Locate the cell with the specified text and output its [X, Y] center coordinate. 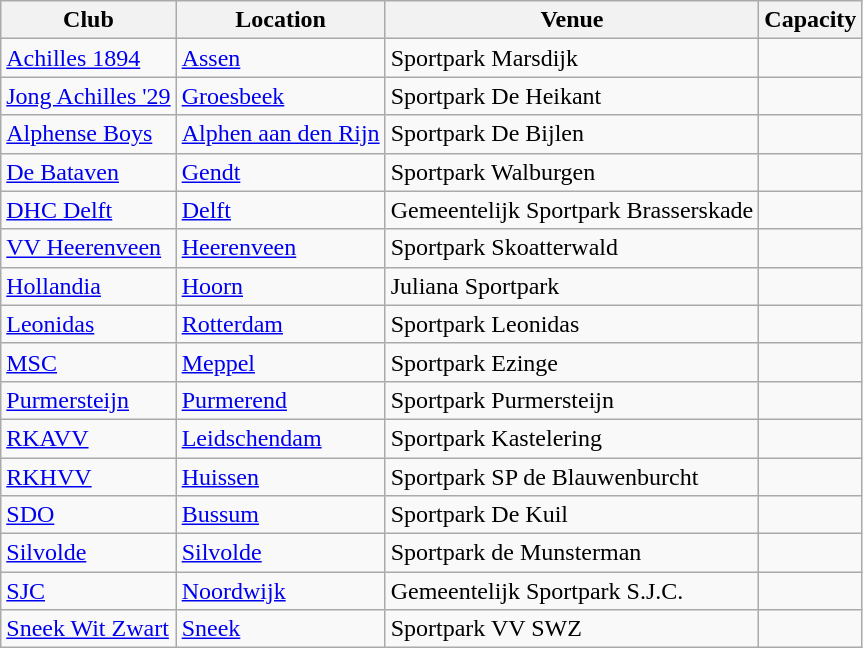
Sportpark Walburgen [572, 172]
Gendt [280, 172]
Achilles 1894 [88, 58]
Hoorn [280, 286]
Purmersteijn [88, 400]
Rotterdam [280, 324]
MSC [88, 362]
Sportpark Skoatterwald [572, 248]
Sportpark SP de Blauwenburcht [572, 477]
SDO [88, 515]
De Bataven [88, 172]
Sportpark Purmersteijn [572, 400]
Venue [572, 20]
Sportpark Ezinge [572, 362]
Huissen [280, 477]
Alphense Boys [88, 134]
Purmerend [280, 400]
Sportpark Kastelering [572, 438]
RKAVV [88, 438]
Gemeentelijk Sportpark S.J.C. [572, 591]
Sportpark De Kuil [572, 515]
Alphen aan den Rijn [280, 134]
Sportpark De Bijlen [572, 134]
Jong Achilles '29 [88, 96]
Delft [280, 210]
Sportpark Marsdijk [572, 58]
Hollandia [88, 286]
Gemeentelijk Sportpark Brasserskade [572, 210]
DHC Delft [88, 210]
Leidschendam [280, 438]
RKHVV [88, 477]
VV Heerenveen [88, 248]
Bussum [280, 515]
Leonidas [88, 324]
Noordwijk [280, 591]
Sportpark De Heikant [572, 96]
Juliana Sportpark [572, 286]
Heerenveen [280, 248]
Sneek Wit Zwart [88, 629]
Sportpark Leonidas [572, 324]
Groesbeek [280, 96]
Sportpark VV SWZ [572, 629]
Location [280, 20]
Sneek [280, 629]
Capacity [810, 20]
Assen [280, 58]
Sportpark de Munsterman [572, 553]
Club [88, 20]
Meppel [280, 362]
SJC [88, 591]
